Return [x, y] of the center of cell containing provided text 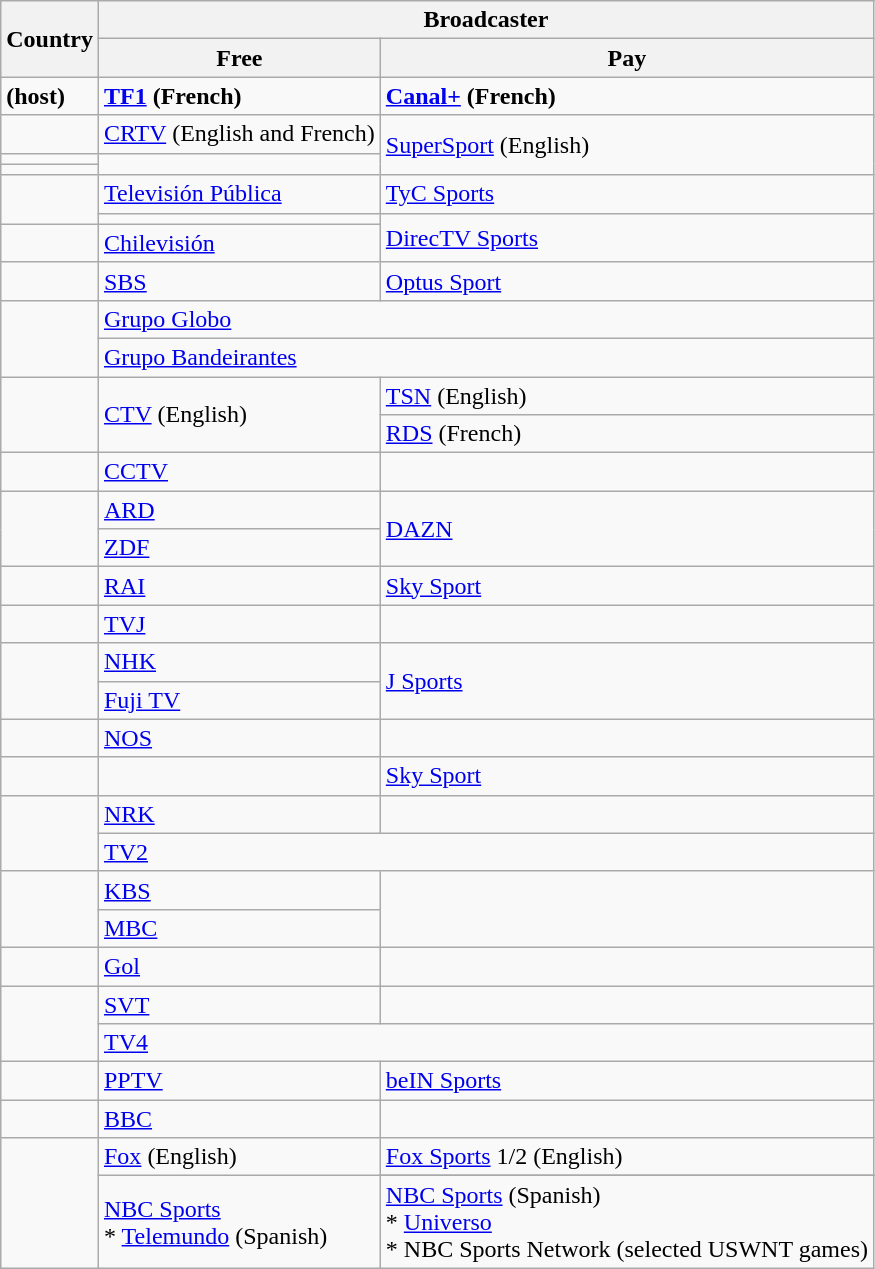
Country [50, 39]
SVT [239, 1005]
Optus Sport [626, 281]
TSN (English) [626, 395]
J Sports [626, 681]
NHK [239, 662]
Canal+ (French) [626, 96]
ARD [239, 510]
NBC Sports (Spanish) * Universo * NBC Sports Network (selected USWNT games) [626, 1222]
(host) [50, 96]
DAZN [626, 529]
SBS [239, 281]
PPTV [239, 1081]
NRK [239, 814]
SuperSport (English) [626, 145]
TV4 [486, 1043]
MBC [239, 928]
Grupo Globo [486, 319]
Broadcaster [486, 20]
DirecTV Sports [626, 238]
TF1 (French) [239, 96]
CTV (English) [239, 414]
Televisión Pública [239, 194]
Fox Sports 1/2 (English) [626, 1157]
TyC Sports [626, 194]
Fuji TV [239, 700]
Fox (English) [239, 1157]
CRTV (English and French) [239, 134]
Free [239, 58]
CCTV [239, 472]
KBS [239, 890]
beIN Sports [626, 1081]
RDS (French) [626, 434]
Grupo Bandeirantes [486, 357]
TVJ [239, 624]
Gol [239, 966]
NOS [239, 738]
BBC [239, 1119]
RAI [239, 586]
Pay [626, 58]
TV2 [486, 852]
ZDF [239, 548]
NBC Sports * Telemundo (Spanish) [239, 1222]
Chilevisión [239, 243]
